For the text-containing cell, return its midpoint in (x, y) coordinate format. 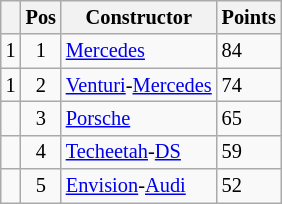
Porsche (139, 118)
Mercedes (139, 51)
84 (249, 51)
Envision-Audi (139, 186)
59 (249, 152)
Pos (41, 17)
Constructor (139, 17)
74 (249, 85)
Techeetah-DS (139, 152)
65 (249, 118)
Venturi-Mercedes (139, 85)
4 (41, 152)
5 (41, 186)
Points (249, 17)
2 (41, 85)
52 (249, 186)
3 (41, 118)
